Capture the cell that displays the provided text and extract its (X, Y) central coordinate. 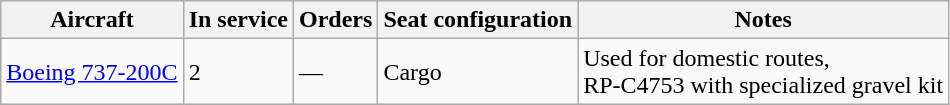
— (336, 72)
Boeing 737-200C (92, 72)
Used for domestic routes,RP-C4753 with specialized gravel kit (764, 72)
2 (238, 72)
In service (238, 20)
Seat configuration (478, 20)
Notes (764, 20)
Orders (336, 20)
Cargo (478, 72)
Aircraft (92, 20)
